Capture the cell that displays the provided text and extract its (X, Y) central coordinate. 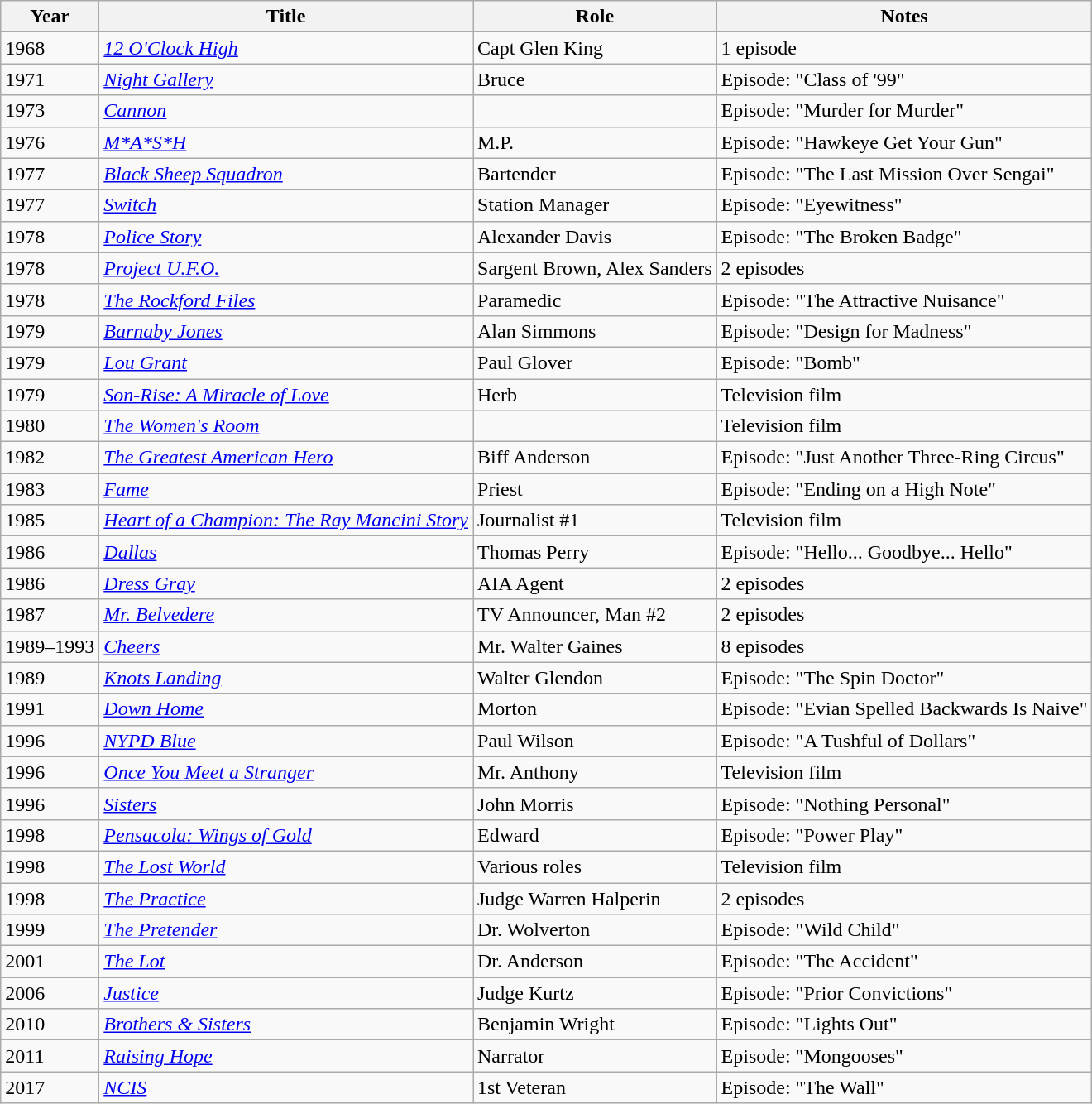
1973 (50, 111)
Edward (596, 835)
Project U.F.O. (286, 268)
Episode: "Hello... Goodbye... Hello" (904, 552)
Night Gallery (286, 79)
2001 (50, 962)
1 episode (904, 48)
Episode: "Eyewitness" (904, 205)
Dallas (286, 552)
Episode: "Mongooses" (904, 1056)
Episode: "Hawkeye Get Your Gun" (904, 142)
NYPD Blue (286, 741)
The Women's Room (286, 426)
Episode: "The Last Mission Over Sengai" (904, 174)
Episode: "The Accident" (904, 962)
Dr. Anderson (596, 962)
2010 (50, 1025)
Down Home (286, 709)
Lou Grant (286, 362)
12 O'Clock High (286, 48)
1971 (50, 79)
2006 (50, 993)
Priest (596, 489)
Mr. Belvedere (286, 615)
Mr. Walter Gaines (596, 646)
Thomas Perry (596, 552)
Raising Hope (286, 1056)
Episode: "Evian Spelled Backwards Is Naive" (904, 709)
Sargent Brown, Alex Sanders (596, 268)
John Morris (596, 804)
1983 (50, 489)
Knots Landing (286, 678)
1985 (50, 521)
Episode: "The Spin Doctor" (904, 678)
Notes (904, 17)
Episode: "Power Play" (904, 835)
Year (50, 17)
Benjamin Wright (596, 1025)
Judge Warren Halperin (596, 898)
2017 (50, 1087)
1989 (50, 678)
Biff Anderson (596, 458)
Justice (286, 993)
Episode: "Just Another Three-Ring Circus" (904, 458)
Episode: "A Tushful of Dollars" (904, 741)
1989–1993 (50, 646)
Fame (286, 489)
Episode: "The Wall" (904, 1087)
Paramedic (596, 300)
AIA Agent (596, 583)
The Rockford Files (286, 300)
Journalist #1 (596, 521)
Switch (286, 205)
Police Story (286, 237)
Alexander Davis (596, 237)
The Pretender (286, 930)
NCIS (286, 1087)
Episode: "Murder for Murder" (904, 111)
Cheers (286, 646)
8 episodes (904, 646)
1st Veteran (596, 1087)
Capt Glen King (596, 48)
The Practice (286, 898)
Episode: "Wild Child" (904, 930)
Station Manager (596, 205)
1991 (50, 709)
The Lot (286, 962)
Episode: "Prior Convictions" (904, 993)
The Lost World (286, 866)
Pensacola: Wings of Gold (286, 835)
Paul Wilson (596, 741)
Cannon (286, 111)
1980 (50, 426)
Episode: "Class of '99" (904, 79)
Episode: "Bomb" (904, 362)
Bruce (596, 79)
Episode: "Design for Madness" (904, 331)
Paul Glover (596, 362)
Morton (596, 709)
Episode: "Lights Out" (904, 1025)
Barnaby Jones (286, 331)
M*A*S*H (286, 142)
Episode: "Ending on a High Note" (904, 489)
Bartender (596, 174)
1987 (50, 615)
Alan Simmons (596, 331)
Son-Rise: A Miracle of Love (286, 395)
Narrator (596, 1056)
1982 (50, 458)
TV Announcer, Man #2 (596, 615)
Sisters (286, 804)
Title (286, 17)
Once You Meet a Stranger (286, 772)
The Greatest American Hero (286, 458)
Episode: "Nothing Personal" (904, 804)
Mr. Anthony (596, 772)
Dress Gray (286, 583)
Herb (596, 395)
M.P. (596, 142)
Walter Glendon (596, 678)
Brothers & Sisters (286, 1025)
1976 (50, 142)
Episode: "The Attractive Nuisance" (904, 300)
Black Sheep Squadron (286, 174)
1968 (50, 48)
Role (596, 17)
Episode: "The Broken Badge" (904, 237)
Heart of a Champion: The Ray Mancini Story (286, 521)
1999 (50, 930)
Judge Kurtz (596, 993)
2011 (50, 1056)
Dr. Wolverton (596, 930)
Various roles (596, 866)
